Locate the cell with the specified text and output its (X, Y) center coordinate. 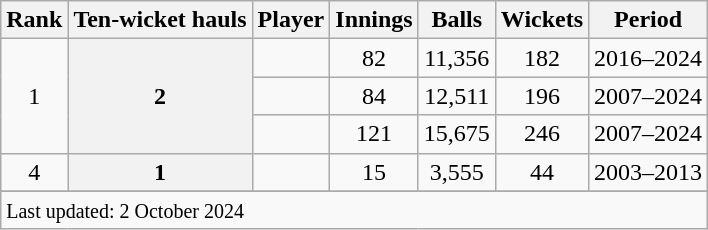
Ten-wicket hauls (160, 20)
2016–2024 (648, 58)
Innings (374, 20)
182 (542, 58)
3,555 (456, 172)
Last updated: 2 October 2024 (354, 210)
15,675 (456, 134)
4 (34, 172)
12,511 (456, 96)
84 (374, 96)
82 (374, 58)
11,356 (456, 58)
196 (542, 96)
121 (374, 134)
44 (542, 172)
2 (160, 96)
Rank (34, 20)
246 (542, 134)
Balls (456, 20)
2003–2013 (648, 172)
Player (291, 20)
Wickets (542, 20)
15 (374, 172)
Period (648, 20)
